Locate the cell with the specified text and output its [X, Y] center coordinate. 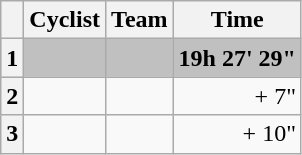
2 [12, 96]
+ 10" [237, 134]
+ 7" [237, 96]
1 [12, 58]
19h 27' 29" [237, 58]
Team [140, 20]
3 [12, 134]
Cyclist [65, 20]
Time [237, 20]
